Extract the [X, Y] coordinate from the center of the cell holding the provided text.  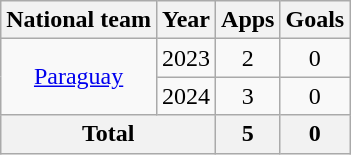
Total [108, 134]
2024 [186, 96]
National team [79, 20]
2 [248, 58]
Goals [315, 20]
Paraguay [79, 77]
Apps [248, 20]
2023 [186, 58]
Year [186, 20]
3 [248, 96]
5 [248, 134]
